Pinpoint the cell where the given text exists, returning its (x, y) midpoint coordinate. 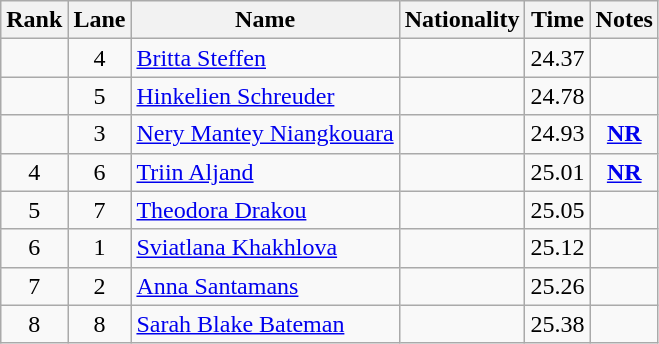
24.37 (558, 58)
Lane (100, 20)
25.05 (558, 210)
25.26 (558, 286)
Name (265, 20)
2 (100, 286)
3 (100, 134)
24.93 (558, 134)
25.12 (558, 248)
Triin Aljand (265, 172)
Britta Steffen (265, 58)
Nery Mantey Niangkouara (265, 134)
1 (100, 248)
Time (558, 20)
Nationality (462, 20)
Notes (624, 20)
Theodora Drakou (265, 210)
24.78 (558, 96)
Anna Santamans (265, 286)
25.38 (558, 324)
Hinkelien Schreuder (265, 96)
Sarah Blake Bateman (265, 324)
25.01 (558, 172)
Sviatlana Khakhlova (265, 248)
Rank (34, 20)
